Search for the cell housing the specified text and yield its (x, y) center coordinate. 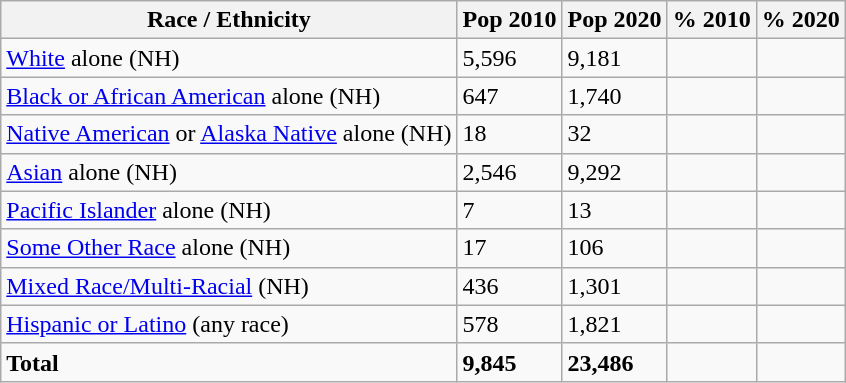
White alone (NH) (229, 58)
% 2010 (712, 20)
9,181 (614, 58)
Pacific Islander alone (NH) (229, 210)
23,486 (614, 362)
1,740 (614, 96)
32 (614, 134)
Pop 2010 (510, 20)
9,845 (510, 362)
17 (510, 248)
2,546 (510, 172)
Some Other Race alone (NH) (229, 248)
Hispanic or Latino (any race) (229, 324)
Pop 2020 (614, 20)
Race / Ethnicity (229, 20)
13 (614, 210)
647 (510, 96)
436 (510, 286)
9,292 (614, 172)
7 (510, 210)
Asian alone (NH) (229, 172)
18 (510, 134)
Native American or Alaska Native alone (NH) (229, 134)
5,596 (510, 58)
Mixed Race/Multi-Racial (NH) (229, 286)
1,821 (614, 324)
1,301 (614, 286)
% 2020 (800, 20)
Black or African American alone (NH) (229, 96)
Total (229, 362)
578 (510, 324)
106 (614, 248)
